Return the (X, Y) coordinate for the center point of the cell that contains the specified text.  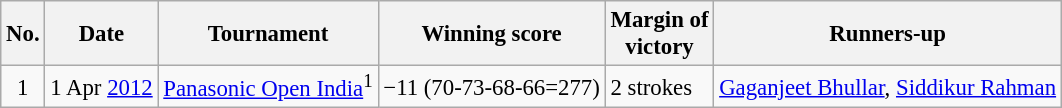
No. (23, 34)
Gaganjeet Bhullar, Siddikur Rahman (888, 87)
1 Apr 2012 (102, 87)
Panasonic Open India1 (268, 87)
Date (102, 34)
−11 (70-73-68-66=277) (492, 87)
2 strokes (660, 87)
Runners-up (888, 34)
1 (23, 87)
Tournament (268, 34)
Winning score (492, 34)
Margin ofvictory (660, 34)
